From the cell containing the given text, extract its center point as [x, y] coordinate. 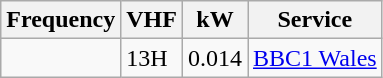
VHF [152, 20]
Service [316, 20]
0.014 [214, 58]
Frequency [61, 20]
kW [214, 20]
13H [152, 58]
BBC1 Wales [316, 58]
